Return the [x, y] coordinate for the center point of the cell that contains the specified text.  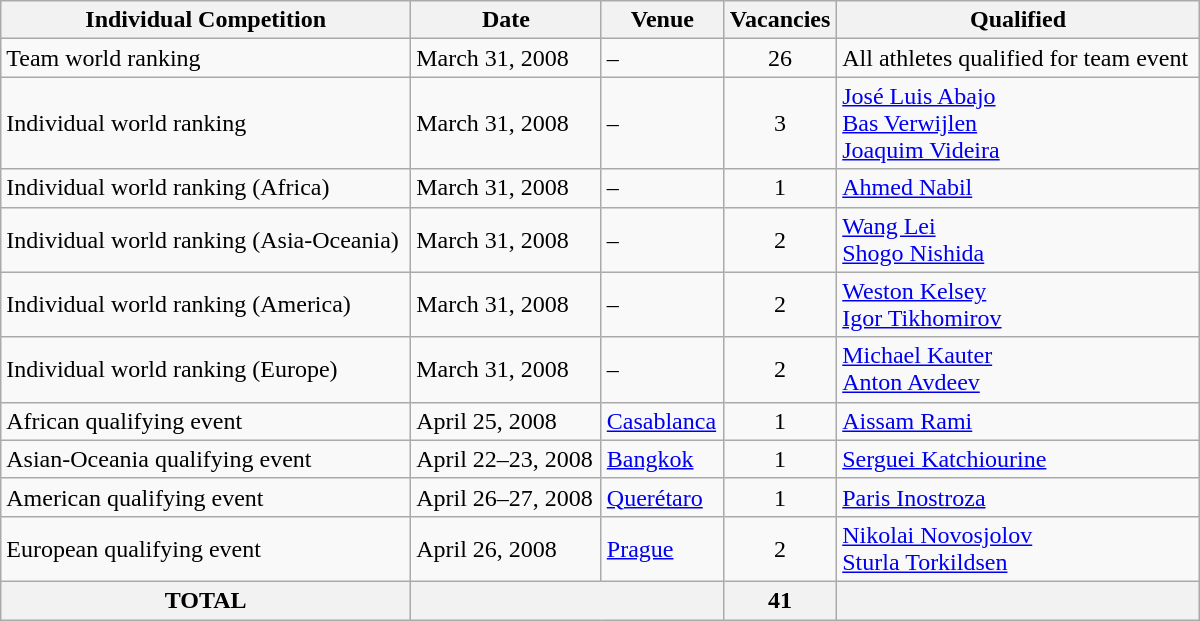
Weston Kelsey Igor Tikhomirov [1018, 304]
Individual world ranking (Africa) [206, 188]
Casablanca [662, 421]
Venue [662, 20]
26 [780, 58]
Bangkok [662, 459]
Ahmed Nabil [1018, 188]
Individual world ranking [206, 123]
Individual world ranking (Europe) [206, 370]
Nikolai Novosjolov Sturla Torkildsen [1018, 548]
April 22–23, 2008 [506, 459]
Paris Inostroza [1018, 497]
April 25, 2008 [506, 421]
Aissam Rami [1018, 421]
José Luis Abajo Bas Verwijlen Joaquim Videira [1018, 123]
American qualifying event [206, 497]
3 [780, 123]
European qualifying event [206, 548]
April 26, 2008 [506, 548]
April 26–27, 2008 [506, 497]
Team world ranking [206, 58]
Individual world ranking (Asia-Oceania) [206, 240]
Prague [662, 548]
Date [506, 20]
TOTAL [206, 600]
Michael Kauter Anton Avdeev [1018, 370]
41 [780, 600]
Serguei Katchiourine [1018, 459]
Vacancies [780, 20]
Wang Lei Shogo Nishida [1018, 240]
Individual world ranking (America) [206, 304]
African qualifying event [206, 421]
Asian-Oceania qualifying event [206, 459]
Individual Competition [206, 20]
Querétaro [662, 497]
Qualified [1018, 20]
All athletes qualified for team event [1018, 58]
